Determine the (X, Y) coordinate at the center of the cell enclosing the given text.  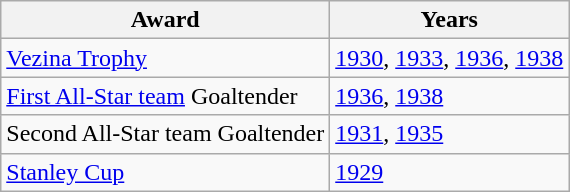
Years (450, 20)
Second All-Star team Goaltender (166, 134)
1930, 1933, 1936, 1938 (450, 58)
Award (166, 20)
1936, 1938 (450, 96)
Stanley Cup (166, 172)
1931, 1935 (450, 134)
1929 (450, 172)
Vezina Trophy (166, 58)
First All-Star team Goaltender (166, 96)
